Output the [x, y] coordinate of the center of the cell containing the given text.  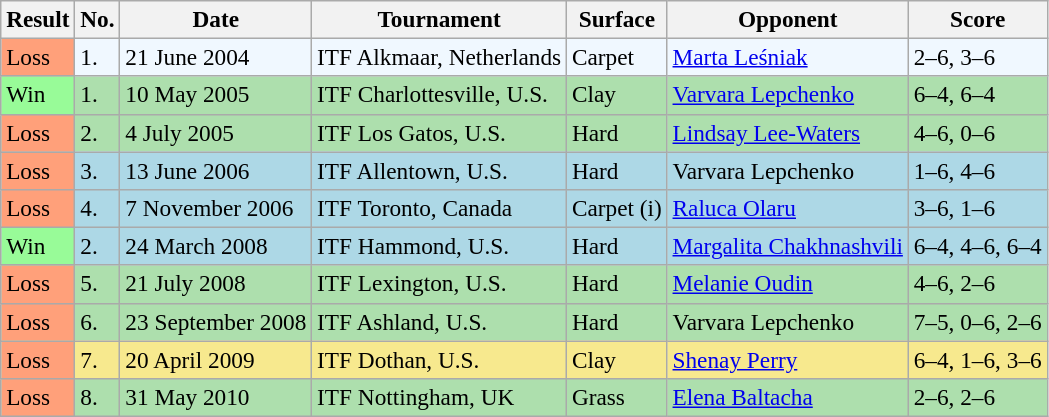
7–5, 0–6, 2–6 [978, 322]
ITF Los Gatos, U.S. [440, 133]
Carpet [618, 57]
ITF Charlottesville, U.S. [440, 95]
Shenay Perry [788, 359]
20 April 2009 [216, 359]
21 June 2004 [216, 57]
Surface [618, 19]
4 July 2005 [216, 133]
4–6, 0–6 [978, 133]
Result [38, 19]
8. [98, 397]
ITF Hammond, U.S. [440, 246]
5. [98, 284]
3–6, 1–6 [978, 208]
ITF Lexington, U.S. [440, 284]
6–4, 6–4 [978, 95]
Lindsay Lee-Waters [788, 133]
Score [978, 19]
ITF Ashland, U.S. [440, 322]
Marta Leśniak [788, 57]
Margalita Chakhnashvili [788, 246]
Carpet (i) [618, 208]
Grass [618, 397]
2–6, 3–6 [978, 57]
ITF Nottingham, UK [440, 397]
3. [98, 170]
31 May 2010 [216, 397]
ITF Allentown, U.S. [440, 170]
Opponent [788, 19]
Tournament [440, 19]
6. [98, 322]
21 July 2008 [216, 284]
10 May 2005 [216, 95]
13 June 2006 [216, 170]
7 November 2006 [216, 208]
23 September 2008 [216, 322]
No. [98, 19]
1–6, 4–6 [978, 170]
Date [216, 19]
Melanie Oudin [788, 284]
4–6, 2–6 [978, 284]
ITF Dothan, U.S. [440, 359]
Raluca Olaru [788, 208]
6–4, 4–6, 6–4 [978, 246]
Elena Baltacha [788, 397]
6–4, 1–6, 3–6 [978, 359]
4. [98, 208]
2–6, 2–6 [978, 397]
ITF Alkmaar, Netherlands [440, 57]
7. [98, 359]
ITF Toronto, Canada [440, 208]
24 March 2008 [216, 246]
